Return (X, Y) of the center of cell containing provided text 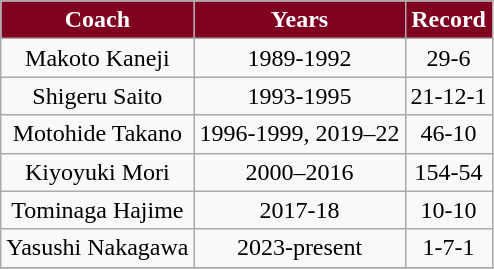
Coach (98, 20)
10-10 (448, 210)
46-10 (448, 134)
29-6 (448, 58)
1989-1992 (300, 58)
Shigeru Saito (98, 96)
2017-18 (300, 210)
Makoto Kaneji (98, 58)
Years (300, 20)
154-54 (448, 172)
1993-1995 (300, 96)
Yasushi Nakagawa (98, 248)
Motohide Takano (98, 134)
2023-present (300, 248)
Tominaga Hajime (98, 210)
Record (448, 20)
1996-1999, 2019–22 (300, 134)
2000–2016 (300, 172)
21-12-1 (448, 96)
Kiyoyuki Mori (98, 172)
1-7-1 (448, 248)
